Locate the cell with the specified text and output its (X, Y) center coordinate. 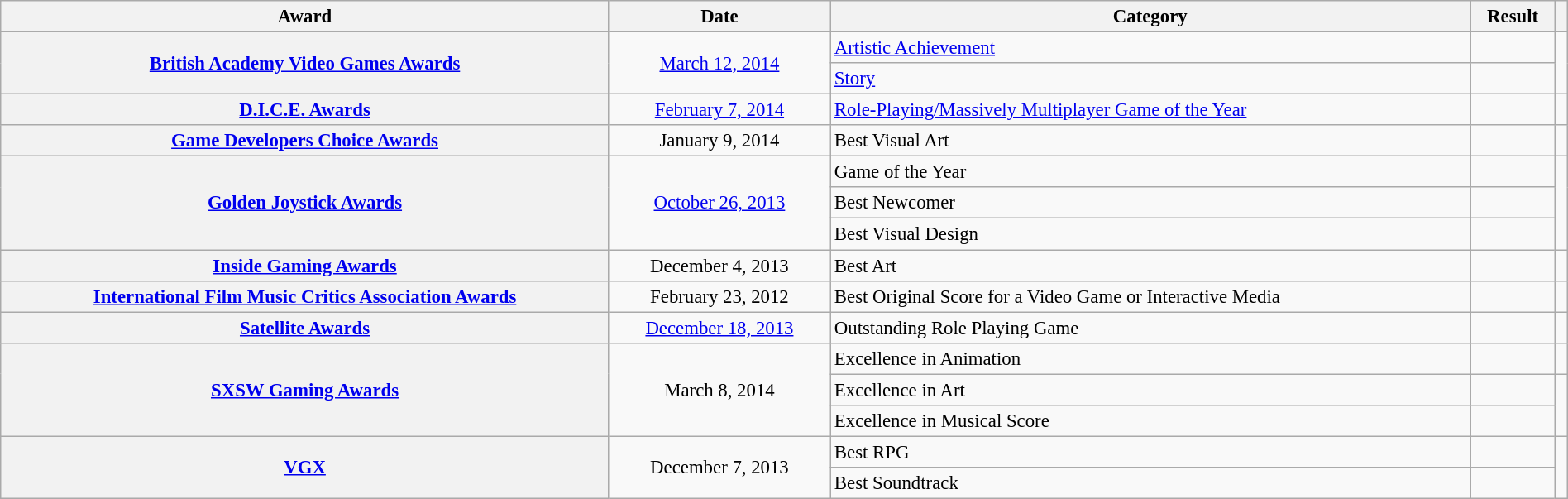
February 7, 2014 (719, 110)
SXSW Gaming Awards (305, 389)
Category (1150, 17)
Artistic Achievement (1150, 48)
Best Original Score for a Video Game or Interactive Media (1150, 296)
Story (1150, 79)
Best Soundtrack (1150, 483)
Date (719, 17)
December 18, 2013 (719, 328)
March 8, 2014 (719, 389)
British Academy Video Games Awards (305, 63)
Outstanding Role Playing Game (1150, 328)
Satellite Awards (305, 328)
D.I.C.E. Awards (305, 110)
December 7, 2013 (719, 467)
Best Art (1150, 266)
Best Newcomer (1150, 203)
December 4, 2013 (719, 266)
Excellence in Art (1150, 390)
Game of the Year (1150, 172)
VGX (305, 467)
Award (305, 17)
Best Visual Design (1150, 234)
January 9, 2014 (719, 141)
Excellence in Musical Score (1150, 421)
International Film Music Critics Association Awards (305, 296)
Result (1513, 17)
Excellence in Animation (1150, 358)
Best Visual Art (1150, 141)
Role-Playing/Massively Multiplayer Game of the Year (1150, 110)
March 12, 2014 (719, 63)
Inside Gaming Awards (305, 266)
Golden Joystick Awards (305, 204)
October 26, 2013 (719, 204)
Game Developers Choice Awards (305, 141)
February 23, 2012 (719, 296)
Best RPG (1150, 452)
